Pinpoint the cell where the given text exists, returning its [X, Y] midpoint coordinate. 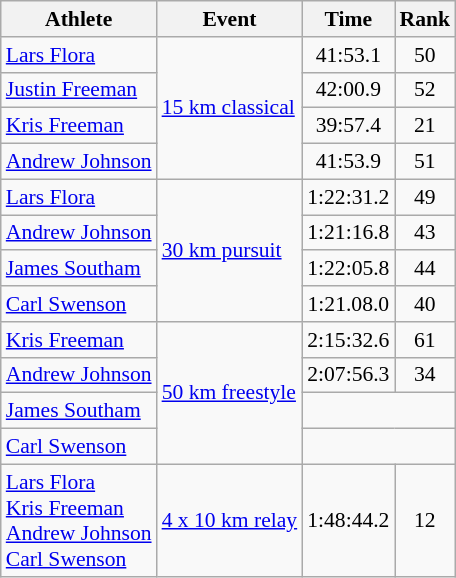
1:21:16.8 [348, 233]
12 [424, 520]
Lars FloraKris FreemanAndrew JohnsonCarl Swenson [79, 520]
30 km pursuit [230, 250]
34 [424, 375]
2:15:32.6 [348, 340]
15 km classical [230, 108]
1:22:31.2 [348, 197]
Rank [424, 19]
52 [424, 90]
Athlete [79, 19]
Time [348, 19]
2:07:56.3 [348, 375]
41:53.1 [348, 55]
1:21.08.0 [348, 304]
1:22:05.8 [348, 269]
39:57.4 [348, 126]
50 [424, 55]
Justin Freeman [79, 90]
4 x 10 km relay [230, 520]
50 km freestyle [230, 393]
51 [424, 162]
40 [424, 304]
49 [424, 197]
61 [424, 340]
41:53.9 [348, 162]
1:48:44.2 [348, 520]
Event [230, 19]
42:00.9 [348, 90]
43 [424, 233]
44 [424, 269]
21 [424, 126]
